Provide the (X, Y) coordinate of the cell's center where the given text is located.  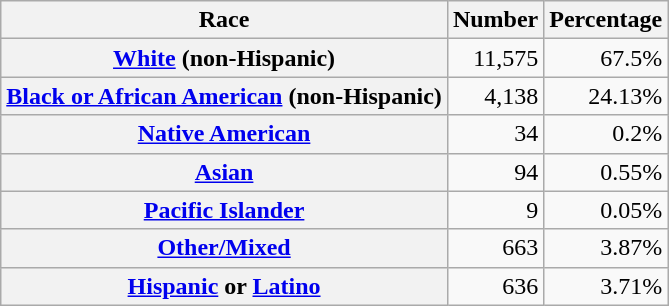
Other/Mixed (224, 248)
636 (495, 286)
White (non-Hispanic) (224, 58)
663 (495, 248)
94 (495, 172)
9 (495, 210)
4,138 (495, 96)
Black or African American (non-Hispanic) (224, 96)
0.55% (606, 172)
0.2% (606, 134)
11,575 (495, 58)
34 (495, 134)
3.71% (606, 286)
Percentage (606, 20)
Pacific Islander (224, 210)
Hispanic or Latino (224, 286)
3.87% (606, 248)
Native American (224, 134)
67.5% (606, 58)
Asian (224, 172)
24.13% (606, 96)
Race (224, 20)
Number (495, 20)
0.05% (606, 210)
